From the cell containing the given text, extract its center point as (X, Y) coordinate. 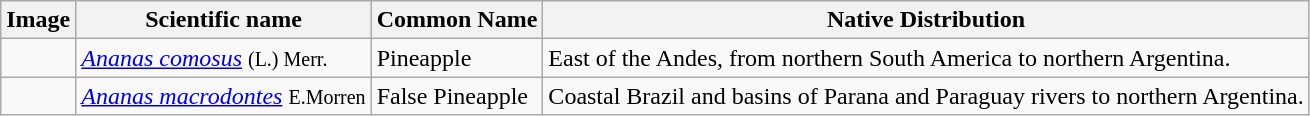
Ananas comosus (L.) Merr. (224, 58)
Native Distribution (926, 20)
Pineapple (457, 58)
Coastal Brazil and basins of Parana and Paraguay rivers to northern Argentina. (926, 96)
Scientific name (224, 20)
Image (38, 20)
False Pineapple (457, 96)
East of the Andes, from northern South America to northern Argentina. (926, 58)
Common Name (457, 20)
Ananas macrodontes E.Morren (224, 96)
